Find where the given text appears and provide that cell's center as [X, Y] coordinate. 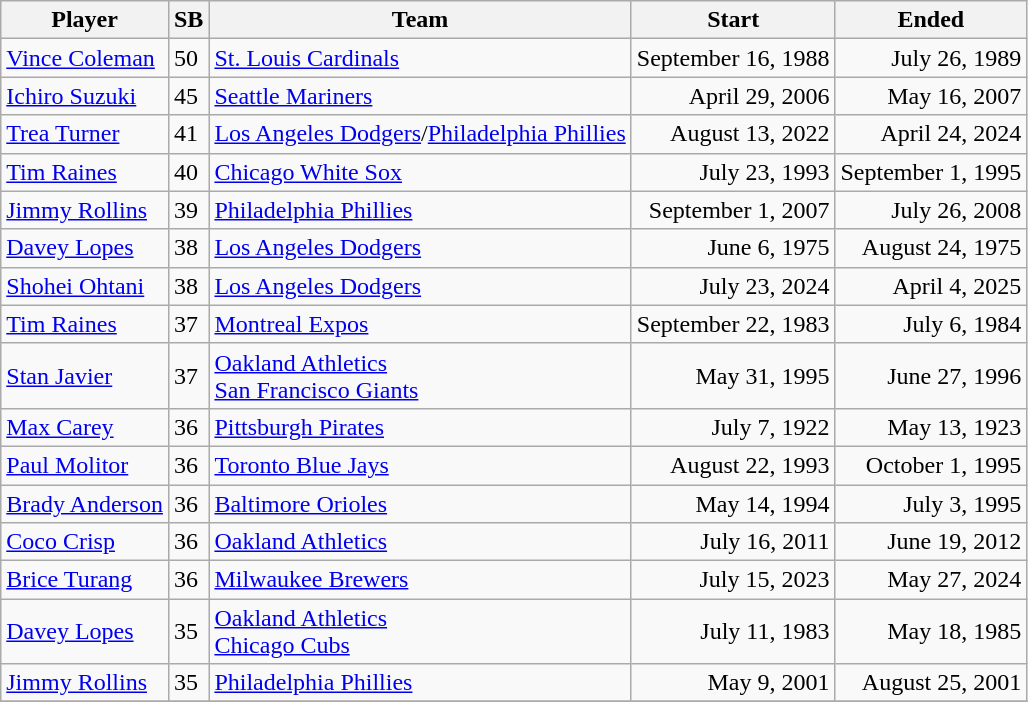
Oakland Athletics [420, 542]
September 22, 1983 [733, 324]
July 3, 1995 [931, 503]
August 13, 2022 [733, 134]
June 6, 1975 [733, 248]
Trea Turner [85, 134]
August 22, 1993 [733, 465]
Player [85, 20]
April 24, 2024 [931, 134]
45 [188, 96]
Coco Crisp [85, 542]
May 31, 1995 [733, 376]
Pittsburgh Pirates [420, 427]
Stan Javier [85, 376]
Team [420, 20]
May 14, 1994 [733, 503]
July 23, 2024 [733, 286]
Start [733, 20]
September 1, 2007 [733, 210]
July 7, 1922 [733, 427]
July 16, 2011 [733, 542]
Montreal Expos [420, 324]
August 24, 1975 [931, 248]
Brice Turang [85, 580]
May 13, 1923 [931, 427]
Milwaukee Brewers [420, 580]
Los Angeles Dodgers/Philadelphia Phillies [420, 134]
Oakland AthleticsChicago Cubs [420, 632]
St. Louis Cardinals [420, 58]
Toronto Blue Jays [420, 465]
Seattle Mariners [420, 96]
April 29, 2006 [733, 96]
Shohei Ohtani [85, 286]
July 15, 2023 [733, 580]
June 19, 2012 [931, 542]
Ended [931, 20]
Chicago White Sox [420, 172]
May 18, 1985 [931, 632]
July 23, 1993 [733, 172]
July 26, 2008 [931, 210]
May 9, 2001 [733, 683]
Baltimore Orioles [420, 503]
April 4, 2025 [931, 286]
Paul Molitor [85, 465]
May 16, 2007 [931, 96]
Brady Anderson [85, 503]
September 16, 1988 [733, 58]
Vince Coleman [85, 58]
50 [188, 58]
Max Carey [85, 427]
May 27, 2024 [931, 580]
June 27, 1996 [931, 376]
39 [188, 210]
July 26, 1989 [931, 58]
October 1, 1995 [931, 465]
July 6, 1984 [931, 324]
August 25, 2001 [931, 683]
41 [188, 134]
40 [188, 172]
September 1, 1995 [931, 172]
July 11, 1983 [733, 632]
SB [188, 20]
Ichiro Suzuki [85, 96]
Oakland AthleticsSan Francisco Giants [420, 376]
